From the cell containing the given text, extract its center point as [X, Y] coordinate. 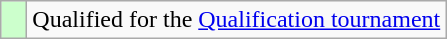
Qualified for the Qualification tournament [236, 20]
